Extract the [x, y] coordinate from the center of the cell holding the provided text.  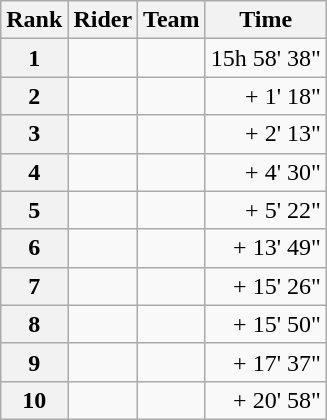
Rank [34, 20]
+ 2' 13" [266, 134]
6 [34, 248]
15h 58' 38" [266, 58]
10 [34, 400]
9 [34, 362]
+ 13' 49" [266, 248]
+ 1' 18" [266, 96]
+ 5' 22" [266, 210]
+ 4' 30" [266, 172]
+ 15' 50" [266, 324]
8 [34, 324]
1 [34, 58]
+ 17' 37" [266, 362]
2 [34, 96]
Time [266, 20]
4 [34, 172]
Team [172, 20]
+ 20' 58" [266, 400]
3 [34, 134]
5 [34, 210]
Rider [103, 20]
7 [34, 286]
+ 15' 26" [266, 286]
